Pinpoint the cell where the given text exists, returning its [X, Y] midpoint coordinate. 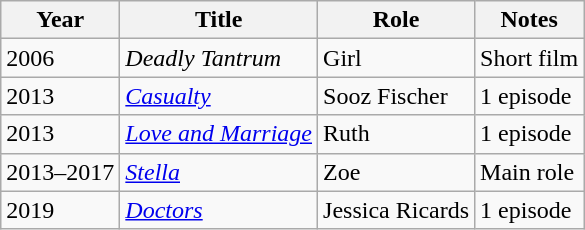
Sooz Fischer [396, 96]
2013–2017 [60, 172]
Stella [219, 172]
Casualty [219, 96]
2019 [60, 210]
2006 [60, 58]
Notes [530, 20]
Main role [530, 172]
Jessica Ricards [396, 210]
Year [60, 20]
Deadly Tantrum [219, 58]
Short film [530, 58]
Zoe [396, 172]
Ruth [396, 134]
Title [219, 20]
Role [396, 20]
Doctors [219, 210]
Girl [396, 58]
Love and Marriage [219, 134]
